Locate the cell with the specified text and output its (x, y) center coordinate. 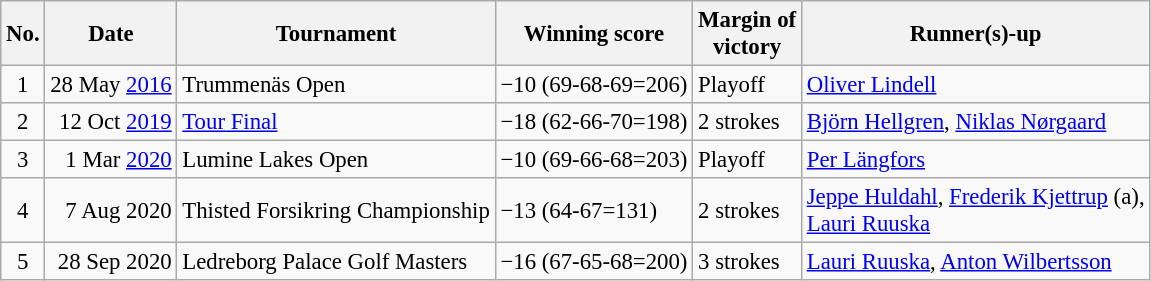
5 (23, 262)
Winning score (594, 34)
Oliver Lindell (975, 85)
−13 (64-67=131) (594, 210)
No. (23, 34)
Tour Final (336, 122)
7 Aug 2020 (111, 210)
−10 (69-66-68=203) (594, 160)
4 (23, 210)
Per Längfors (975, 160)
Date (111, 34)
Runner(s)-up (975, 34)
3 strokes (748, 262)
−16 (67-65-68=200) (594, 262)
Björn Hellgren, Niklas Nørgaard (975, 122)
1 (23, 85)
2 (23, 122)
Ledreborg Palace Golf Masters (336, 262)
Trummenäs Open (336, 85)
−10 (69-68-69=206) (594, 85)
Lumine Lakes Open (336, 160)
3 (23, 160)
Thisted Forsikring Championship (336, 210)
−18 (62-66-70=198) (594, 122)
Jeppe Huldahl, Frederik Kjettrup (a), Lauri Ruuska (975, 210)
28 May 2016 (111, 85)
1 Mar 2020 (111, 160)
Lauri Ruuska, Anton Wilbertsson (975, 262)
12 Oct 2019 (111, 122)
28 Sep 2020 (111, 262)
Tournament (336, 34)
Margin ofvictory (748, 34)
